From the cell containing the given text, extract its center point as [X, Y] coordinate. 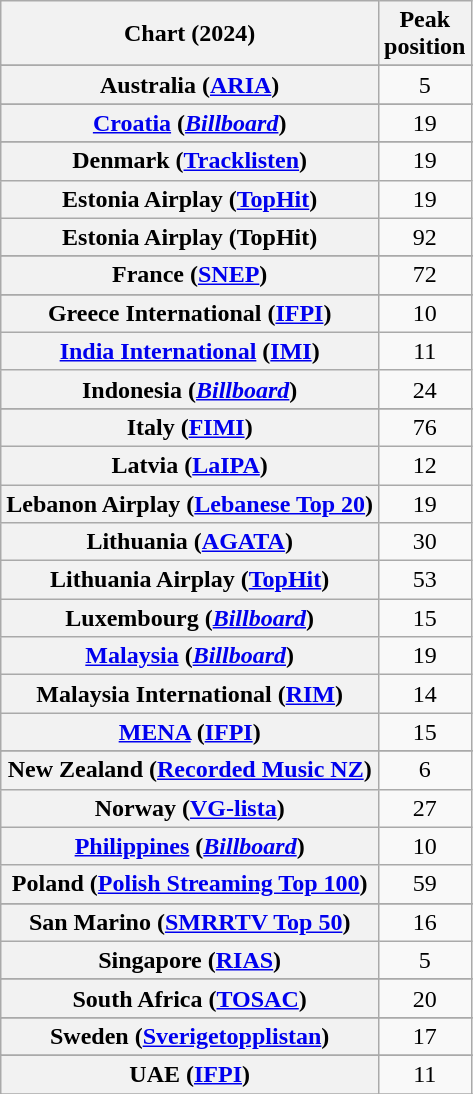
76 [425, 427]
Greece International (IFPI) [190, 313]
Latvia (LaIPA) [190, 465]
6 [425, 770]
Chart (2024) [190, 34]
South Africa (TOSAC) [190, 998]
72 [425, 275]
59 [425, 884]
Italy (FIMI) [190, 427]
Peakposition [425, 34]
UAE (IFPI) [190, 1074]
France (SNEP) [190, 275]
Lebanon Airplay (Lebanese Top 20) [190, 503]
Philippines (Billboard) [190, 846]
24 [425, 389]
India International (IMI) [190, 351]
27 [425, 808]
Lithuania (AGATA) [190, 542]
Norway (VG-lista) [190, 808]
20 [425, 998]
New Zealand (Recorded Music NZ) [190, 770]
Denmark (Tracklisten) [190, 161]
Indonesia (Billboard) [190, 389]
Luxembourg (Billboard) [190, 618]
14 [425, 694]
30 [425, 542]
17 [425, 1036]
Sweden (Sverigetopplistan) [190, 1036]
Poland (Polish Streaming Top 100) [190, 884]
53 [425, 580]
Malaysia (Billboard) [190, 656]
Croatia (Billboard) [190, 123]
Lithuania Airplay (TopHit) [190, 580]
San Marino (SMRRTV Top 50) [190, 922]
Singapore (RIAS) [190, 960]
Australia (ARIA) [190, 85]
Malaysia International (RIM) [190, 694]
12 [425, 465]
16 [425, 922]
92 [425, 237]
MENA (IFPI) [190, 732]
